Search for the cell housing the specified text and yield its (x, y) center coordinate. 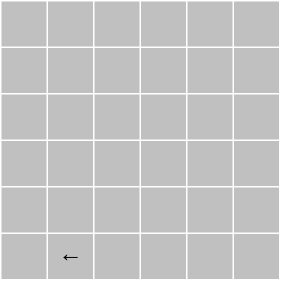
← (70, 256)
